Return [x, y] of the center of cell containing provided text 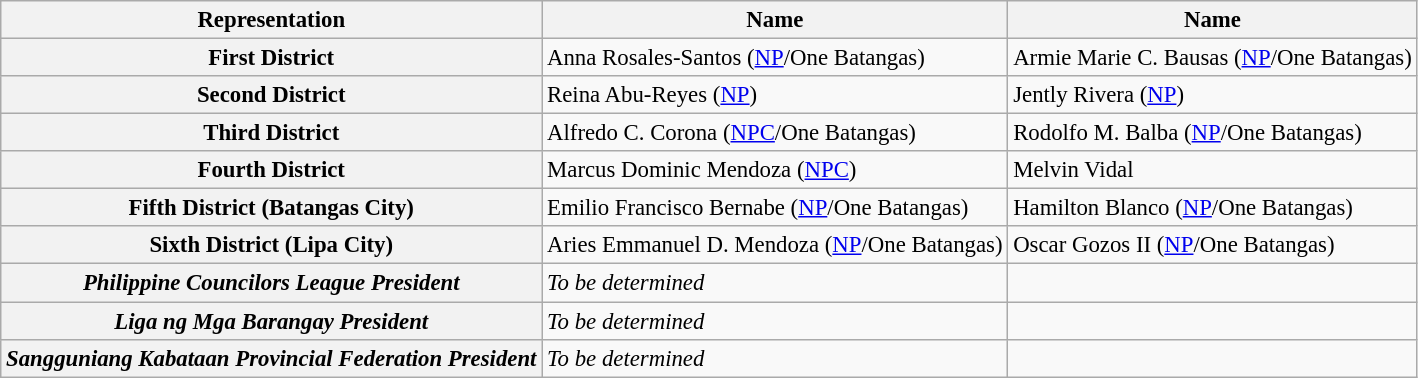
Third District [272, 133]
Marcus Dominic Mendoza (NPC) [775, 170]
First District [272, 58]
Fourth District [272, 170]
Sixth District (Lipa City) [272, 245]
Second District [272, 95]
Reina Abu-Reyes (NP) [775, 95]
Melvin Vidal [1212, 170]
Philippine Councilors League President [272, 283]
Liga ng Mga Barangay President [272, 321]
Anna Rosales-Santos (NP/One Batangas) [775, 58]
Representation [272, 20]
Hamilton Blanco (NP/One Batangas) [1212, 208]
Aries Emmanuel D. Mendoza (NP/One Batangas) [775, 245]
Jently Rivera (NP) [1212, 95]
Emilio Francisco Bernabe (NP/One Batangas) [775, 208]
Alfredo C. Corona (NPC/One Batangas) [775, 133]
Fifth District (Batangas City) [272, 208]
Rodolfo M. Balba (NP/One Batangas) [1212, 133]
Sangguniang Kabataan Provincial Federation President [272, 358]
Oscar Gozos II (NP/One Batangas) [1212, 245]
Armie Marie C. Bausas (NP/One Batangas) [1212, 58]
